Identify which cell holds the provided text, then report its [X, Y] central coordinate. 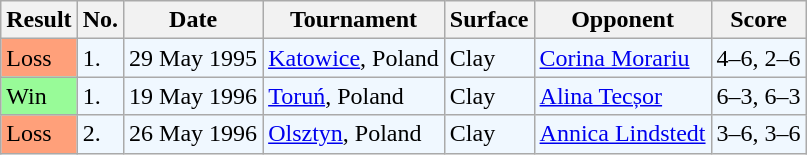
Katowice, Poland [354, 58]
Win [39, 96]
Surface [489, 20]
4–6, 2–6 [758, 58]
19 May 1996 [194, 96]
6–3, 6–3 [758, 96]
Score [758, 20]
Olsztyn, Poland [354, 134]
Tournament [354, 20]
Alina Tecșor [622, 96]
3–6, 3–6 [758, 134]
Date [194, 20]
26 May 1996 [194, 134]
2. [100, 134]
Annica Lindstedt [622, 134]
Result [39, 20]
No. [100, 20]
29 May 1995 [194, 58]
Corina Morariu [622, 58]
Toruń, Poland [354, 96]
Opponent [622, 20]
